Return [x, y] of the center of cell containing provided text 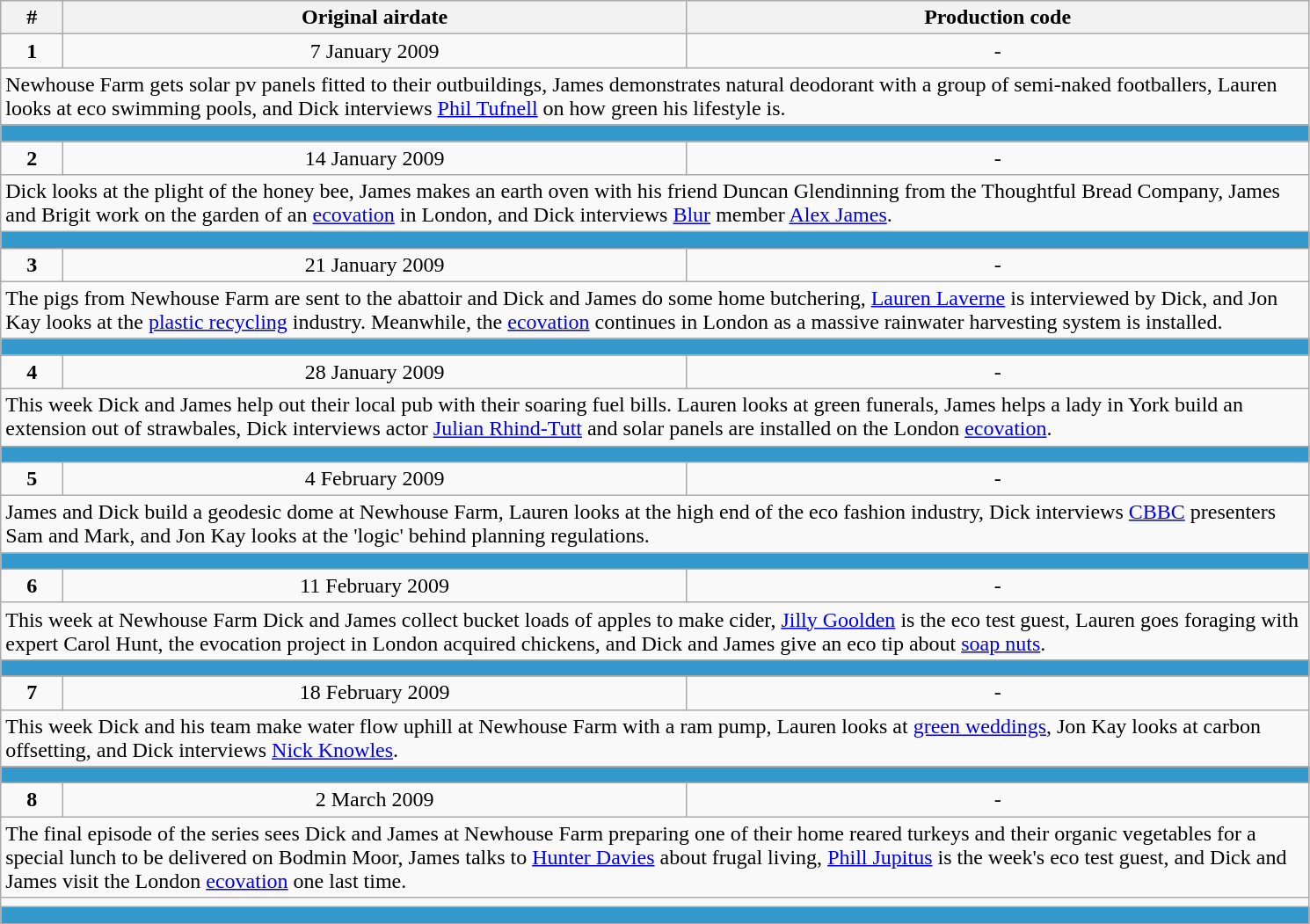
28 January 2009 [375, 372]
6 [32, 586]
18 February 2009 [375, 693]
5 [32, 479]
2 March 2009 [375, 800]
# [32, 18]
1 [32, 51]
14 January 2009 [375, 157]
8 [32, 800]
2 [32, 157]
11 February 2009 [375, 586]
21 January 2009 [375, 265]
Original airdate [375, 18]
Production code [997, 18]
4 [32, 372]
7 January 2009 [375, 51]
4 February 2009 [375, 479]
3 [32, 265]
7 [32, 693]
